Return [x, y] of the center of cell containing provided text 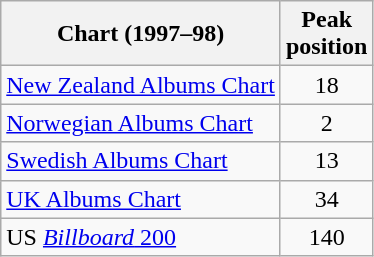
Swedish Albums Chart [141, 161]
UK Albums Chart [141, 199]
Chart (1997–98) [141, 34]
18 [326, 85]
New Zealand Albums Chart [141, 85]
US Billboard 200 [141, 237]
13 [326, 161]
140 [326, 237]
34 [326, 199]
Norwegian Albums Chart [141, 123]
2 [326, 123]
Peakposition [326, 34]
